Identify which cell holds the provided text, then report its (X, Y) central coordinate. 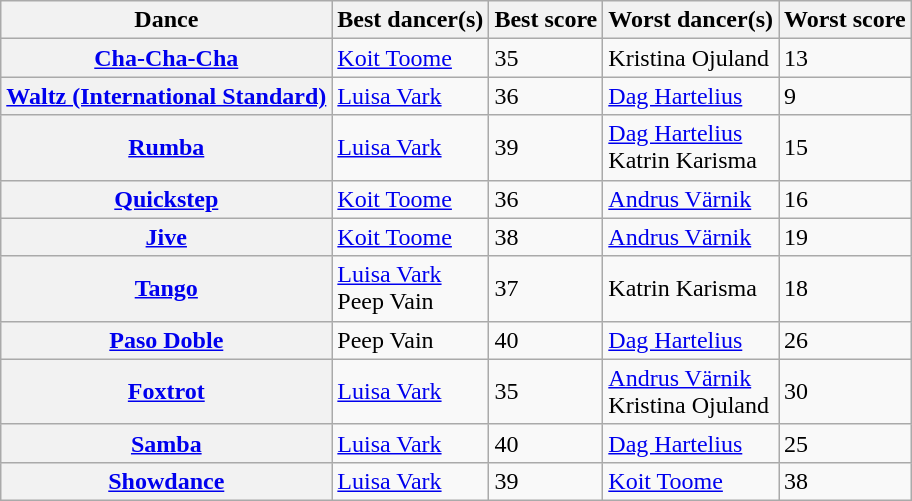
Waltz (International Standard) (166, 96)
13 (844, 58)
Katrin Karisma (691, 288)
19 (844, 237)
18 (844, 288)
Peep Vain (410, 340)
25 (844, 443)
Samba (166, 443)
16 (844, 199)
37 (546, 288)
Dance (166, 20)
15 (844, 148)
Best dancer(s) (410, 20)
Cha-Cha-Cha (166, 58)
Dag HarteliusKatrin Karisma (691, 148)
30 (844, 392)
Tango (166, 288)
Quickstep (166, 199)
Andrus VärnikKristina Ojuland (691, 392)
26 (844, 340)
Kristina Ojuland (691, 58)
Paso Doble (166, 340)
Jive (166, 237)
9 (844, 96)
Best score (546, 20)
Luisa VarkPeep Vain (410, 288)
Worst dancer(s) (691, 20)
Worst score (844, 20)
Foxtrot (166, 392)
Showdance (166, 481)
Rumba (166, 148)
